Extract the (X, Y) coordinate from the center of the cell holding the provided text.  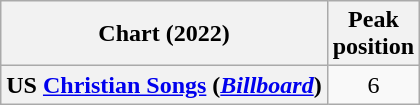
US Christian Songs (Billboard) (164, 85)
Peakposition (373, 34)
6 (373, 85)
Chart (2022) (164, 34)
